Return the [X, Y] coordinate for the center point of the cell that contains the specified text.  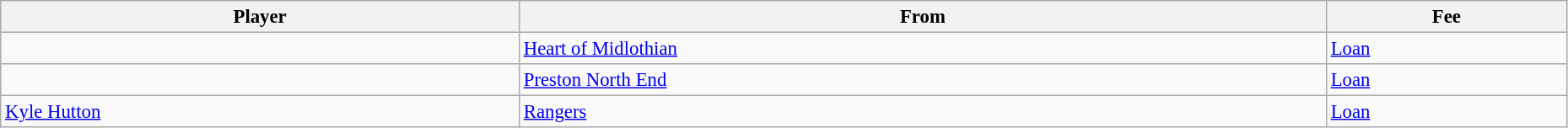
Preston North End [923, 80]
Heart of Midlothian [923, 49]
Kyle Hutton [260, 112]
Rangers [923, 112]
From [923, 17]
Fee [1446, 17]
Player [260, 17]
